Determine the (X, Y) coordinate at the center of the cell enclosing the given text.  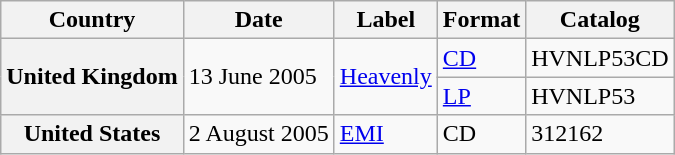
Date (258, 20)
Catalog (600, 20)
2 August 2005 (258, 134)
312162 (600, 134)
Country (92, 20)
Format (481, 20)
United States (92, 134)
HVNLP53CD (600, 58)
13 June 2005 (258, 77)
United Kingdom (92, 77)
HVNLP53 (600, 96)
EMI (386, 134)
Heavenly (386, 77)
Label (386, 20)
LP (481, 96)
